Identify which cell holds the provided text, then report its [X, Y] central coordinate. 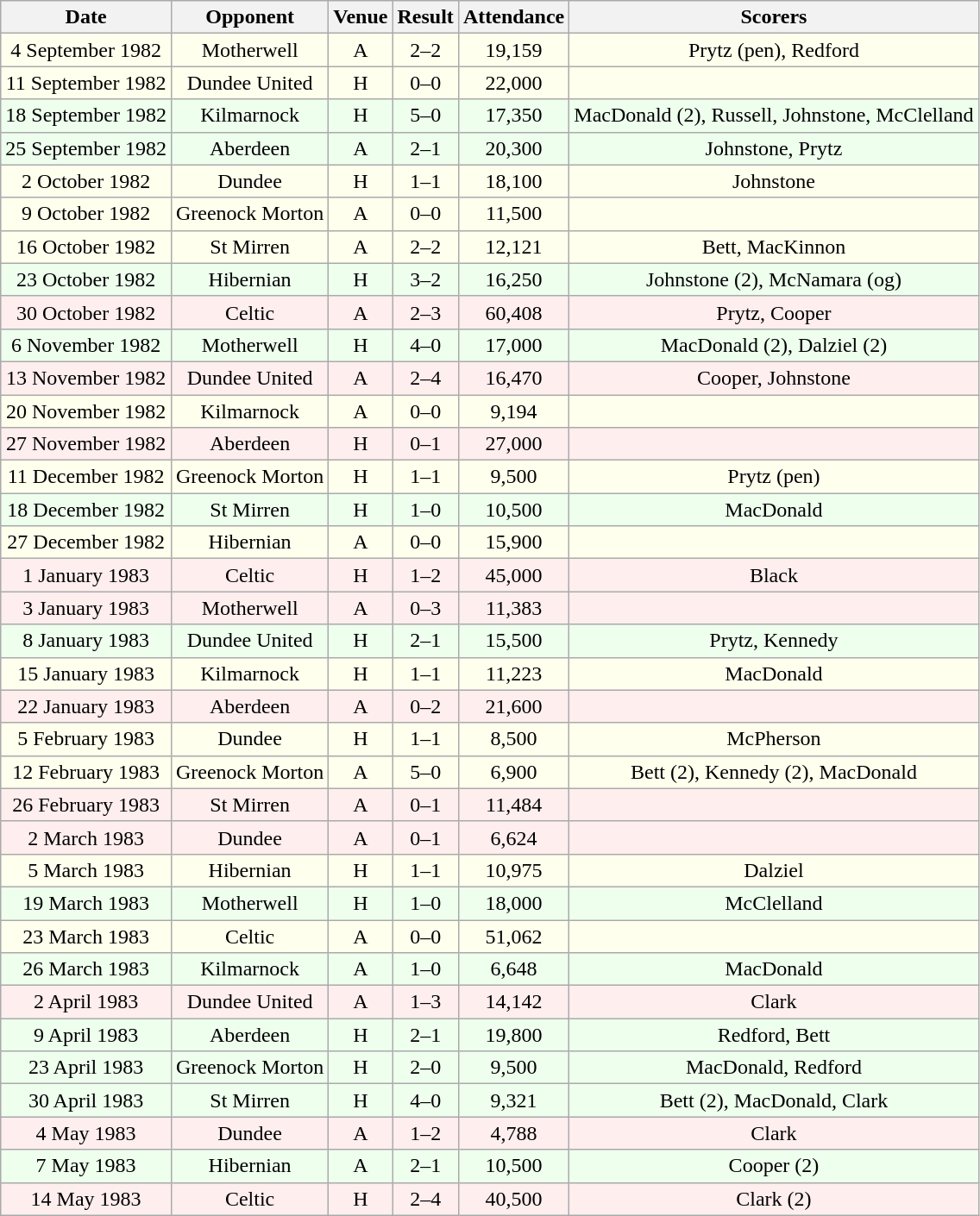
Prytz (pen) [774, 477]
23 October 1982 [86, 279]
Scorers [774, 17]
3–2 [425, 279]
2–0 [425, 1068]
22,000 [513, 83]
4 May 1983 [86, 1133]
45,000 [513, 575]
26 March 1983 [86, 969]
Cooper, Johnstone [774, 378]
Cooper (2) [774, 1166]
Date [86, 17]
16,470 [513, 378]
10,975 [513, 870]
MacDonald (2), Dalziel (2) [774, 345]
8,500 [513, 739]
19 March 1983 [86, 903]
18,100 [513, 181]
14 May 1983 [86, 1199]
0–3 [425, 608]
15 January 1983 [86, 674]
2 April 1983 [86, 1002]
15,500 [513, 641]
30 October 1982 [86, 312]
2 March 1983 [86, 837]
18 December 1982 [86, 510]
Johnstone [774, 181]
MacDonald (2), Russell, Johnstone, McClelland [774, 116]
18,000 [513, 903]
17,000 [513, 345]
Bett (2), MacDonald, Clark [774, 1100]
Prytz (pen), Redford [774, 50]
9,194 [513, 411]
26 February 1983 [86, 805]
13 November 1982 [86, 378]
Bett, MacKinnon [774, 247]
McPherson [774, 739]
9,321 [513, 1100]
11,383 [513, 608]
21,600 [513, 706]
2–3 [425, 312]
20 November 1982 [86, 411]
60,408 [513, 312]
16 October 1982 [86, 247]
8 January 1983 [86, 641]
23 March 1983 [86, 936]
5 March 1983 [86, 870]
0–2 [425, 706]
Venue [361, 17]
14,142 [513, 1002]
Bett (2), Kennedy (2), MacDonald [774, 772]
Prytz, Kennedy [774, 641]
Redford, Bett [774, 1035]
19,159 [513, 50]
27,000 [513, 444]
4,788 [513, 1133]
MacDonald, Redford [774, 1068]
27 November 1982 [86, 444]
1–3 [425, 1002]
11,500 [513, 214]
Opponent [249, 17]
Result [425, 17]
11 December 1982 [86, 477]
4 September 1982 [86, 50]
2 October 1982 [86, 181]
11,484 [513, 805]
Johnstone (2), McNamara (og) [774, 279]
5 February 1983 [86, 739]
Black [774, 575]
Dalziel [774, 870]
25 September 1982 [86, 148]
20,300 [513, 148]
9 April 1983 [86, 1035]
17,350 [513, 116]
3 January 1983 [86, 608]
40,500 [513, 1199]
27 December 1982 [86, 542]
11,223 [513, 674]
6,624 [513, 837]
11 September 1982 [86, 83]
Clark (2) [774, 1199]
Prytz, Cooper [774, 312]
30 April 1983 [86, 1100]
6 November 1982 [86, 345]
23 April 1983 [86, 1068]
1 January 1983 [86, 575]
19,800 [513, 1035]
15,900 [513, 542]
18 September 1982 [86, 116]
6,648 [513, 969]
Attendance [513, 17]
16,250 [513, 279]
6,900 [513, 772]
22 January 1983 [86, 706]
McClelland [774, 903]
12 February 1983 [86, 772]
9 October 1982 [86, 214]
51,062 [513, 936]
12,121 [513, 247]
Johnstone, Prytz [774, 148]
7 May 1983 [86, 1166]
